Extract the [x, y] coordinate from the center of the cell holding the provided text.  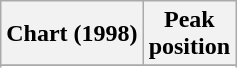
Peakposition [189, 34]
Chart (1998) [72, 34]
